Return the (x, y) coordinate for the center point of the cell that contains the specified text.  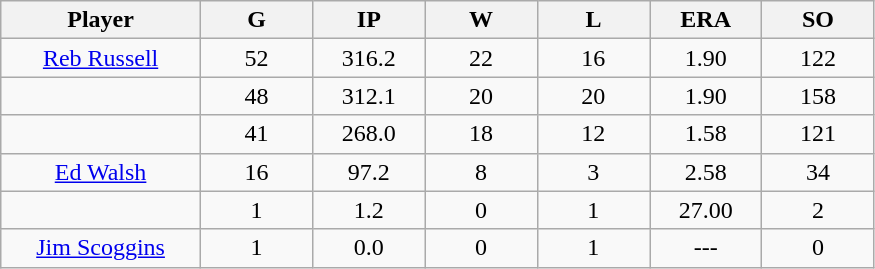
SO (818, 20)
1.58 (706, 134)
122 (818, 58)
Jim Scoggins (101, 248)
3 (593, 172)
G (256, 20)
ERA (706, 20)
41 (256, 134)
1.2 (369, 210)
97.2 (369, 172)
0.0 (369, 248)
2.58 (706, 172)
18 (481, 134)
158 (818, 96)
--- (706, 248)
268.0 (369, 134)
2 (818, 210)
Ed Walsh (101, 172)
316.2 (369, 58)
IP (369, 20)
22 (481, 58)
Player (101, 20)
W (481, 20)
48 (256, 96)
121 (818, 134)
52 (256, 58)
8 (481, 172)
312.1 (369, 96)
12 (593, 134)
Reb Russell (101, 58)
27.00 (706, 210)
34 (818, 172)
L (593, 20)
